Return (X, Y) of the center of cell containing provided text 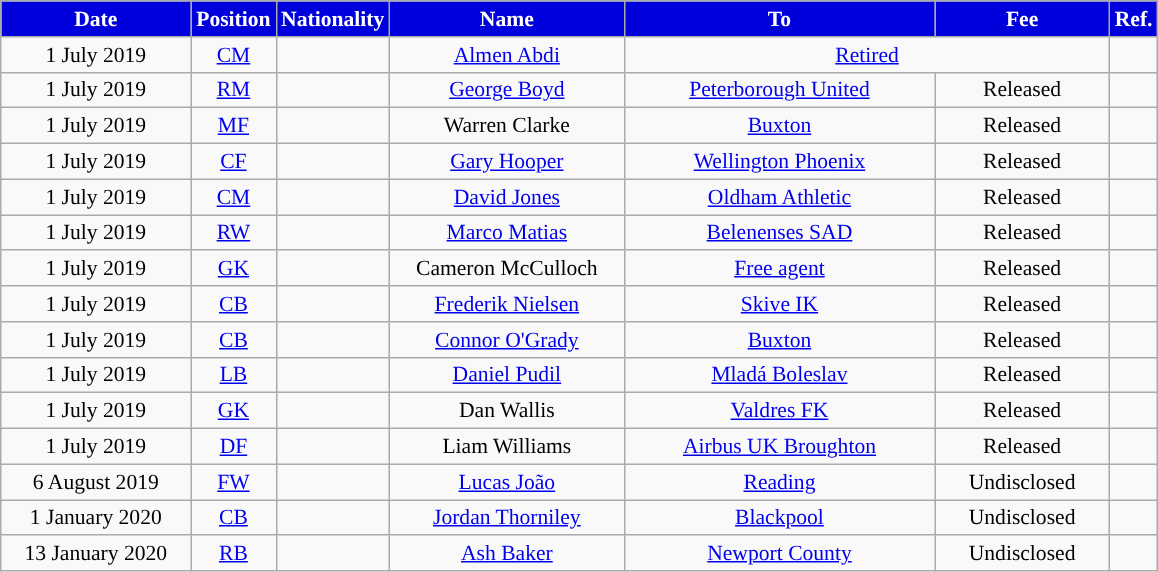
Skive IK (779, 304)
RW (234, 233)
Liam Williams (506, 447)
Mladá Boleslav (779, 375)
Valdres FK (779, 411)
CF (234, 162)
Frederik Nielsen (506, 304)
Airbus UK Broughton (779, 447)
George Boyd (506, 90)
Ref. (1134, 19)
Nationality (332, 19)
RB (234, 554)
Lucas João (506, 482)
Warren Clarke (506, 126)
6 August 2019 (96, 482)
1 January 2020 (96, 518)
Daniel Pudil (506, 375)
Marco Matias (506, 233)
Almen Abdi (506, 55)
MF (234, 126)
Fee (1022, 19)
FW (234, 482)
David Jones (506, 197)
Name (506, 19)
Connor O'Grady (506, 340)
Date (96, 19)
Dan Wallis (506, 411)
Wellington Phoenix (779, 162)
Oldham Athletic (779, 197)
Position (234, 19)
Cameron McCulloch (506, 269)
Newport County (779, 554)
LB (234, 375)
RM (234, 90)
Jordan Thorniley (506, 518)
Belenenses SAD (779, 233)
13 January 2020 (96, 554)
Retired (866, 55)
DF (234, 447)
To (779, 19)
Reading (779, 482)
Gary Hooper (506, 162)
Free agent (779, 269)
Peterborough United (779, 90)
Blackpool (779, 518)
Ash Baker (506, 554)
